Extract the [x, y] coordinate from the center of the cell holding the provided text.  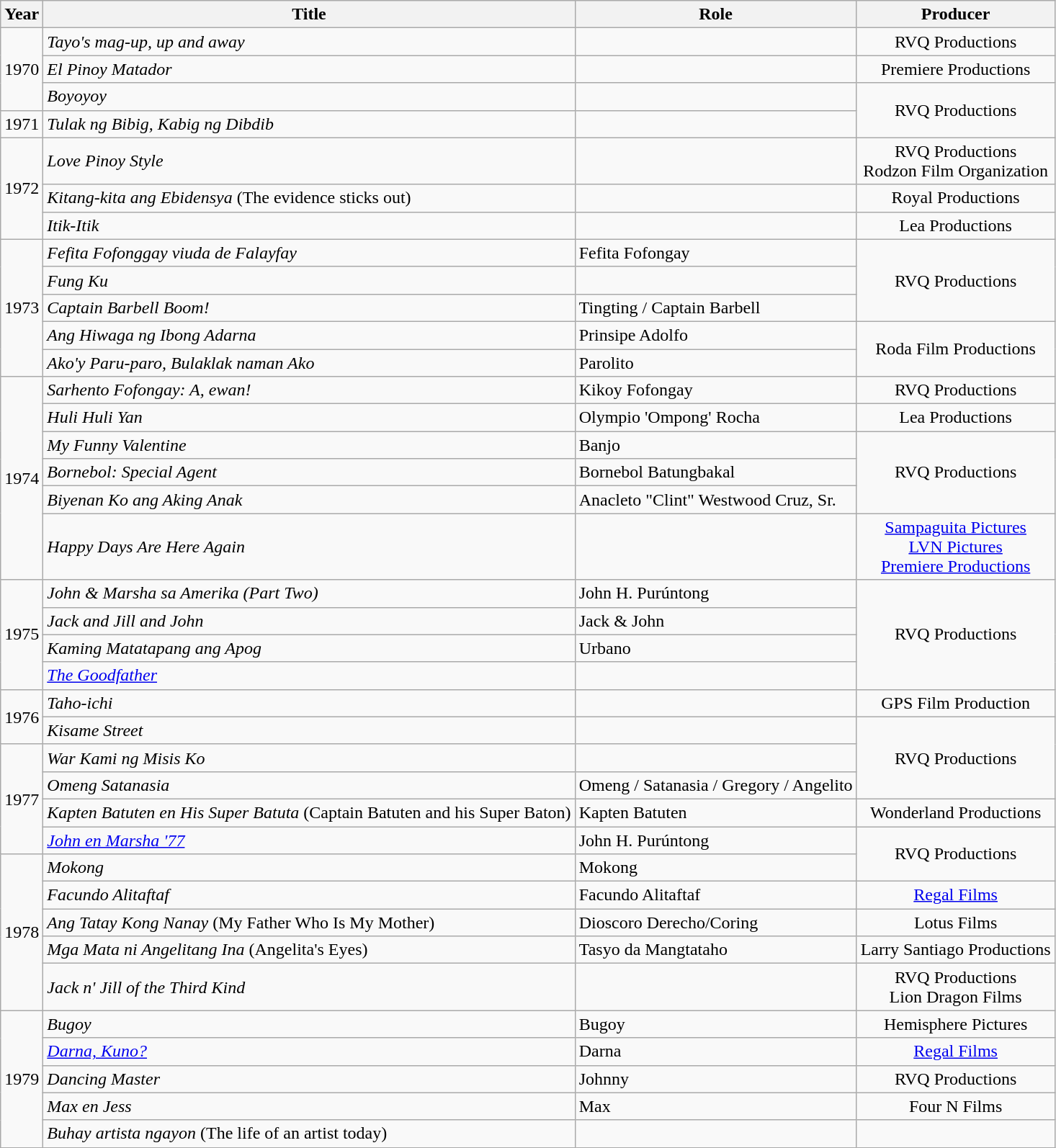
Max en Jess [309, 1106]
Lotus Films [955, 923]
Itik-Itik [309, 225]
Olympio 'Ompong' Rocha [716, 418]
Tasyo da Mangtataho [716, 950]
1972 [22, 189]
Tulak ng Bibig, Kabig ng Dibdib [309, 124]
Royal Productions [955, 198]
1977 [22, 799]
Omeng / Satanasia / Gregory / Angelito [716, 785]
GPS Film Production [955, 703]
Bornebol Batungbakal [716, 472]
Year [22, 14]
Roda Film Productions [955, 349]
Sampaguita PicturesLVN PicturesPremiere Productions [955, 547]
1970 [22, 69]
Dioscoro Derecho/Coring [716, 923]
RVQ ProductionsLion Dragon Films [955, 987]
El Pinoy Matador [309, 69]
Kaming Matatapang ang Apog [309, 648]
Jack and Jill and John [309, 621]
Kapten Batuten [716, 812]
Producer [955, 14]
Johnny [716, 1079]
Boyoyoy [309, 97]
Jack & John [716, 621]
The Goodfather [309, 676]
Urbano [716, 648]
Anacleto "Clint" Westwood Cruz, Sr. [716, 500]
Kapten Batuten en His Super Batuta (Captain Batuten and his Super Baton) [309, 812]
1971 [22, 124]
Hemisphere Pictures [955, 1024]
John en Marsha '77 [309, 840]
Larry Santiago Productions [955, 950]
Buhay artista ngayon (The life of an artist today) [309, 1134]
Happy Days Are Here Again [309, 547]
1975 [22, 634]
John & Marsha sa Amerika (Part Two) [309, 593]
Mga Mata ni Angelitang Ina (Angelita's Eyes) [309, 950]
Max [716, 1106]
Ang Tatay Kong Nanay (My Father Who Is My Mother) [309, 923]
Huli Huli Yan [309, 418]
Kikoy Fofongay [716, 390]
War Kami ng Misis Ko [309, 758]
Darna [716, 1051]
Dancing Master [309, 1079]
Ang Hiwaga ng Ibong Adarna [309, 335]
Sarhento Fofongay: A, ewan! [309, 390]
Ako'y Paru-paro, Bulaklak naman Ako [309, 362]
1973 [22, 308]
Bornebol: Special Agent [309, 472]
Fung Ku [309, 280]
Biyenan Ko ang Aking Anak [309, 500]
Prinsipe Adolfo [716, 335]
Banjo [716, 445]
My Funny Valentine [309, 445]
Role [716, 14]
Parolito [716, 362]
Title [309, 14]
Captain Barbell Boom! [309, 308]
Kitang-kita ang Ebidensya (The evidence sticks out) [309, 198]
Wonderland Productions [955, 812]
Kisame Street [309, 730]
Jack n' Jill of the Third Kind [309, 987]
RVQ ProductionsRodzon Film Organization [955, 161]
Fefita Fofongay [716, 253]
1979 [22, 1079]
Tayo's mag-up, up and away [309, 42]
Omeng Satanasia [309, 785]
1974 [22, 478]
Darna, Kuno? [309, 1051]
1978 [22, 932]
Premiere Productions [955, 69]
Tingting / Captain Barbell [716, 308]
1976 [22, 717]
Four N Films [955, 1106]
Taho-ichi [309, 703]
Love Pinoy Style [309, 161]
Fefita Fofonggay viuda de Falayfay [309, 253]
